From the cell containing the given text, extract its center point as (X, Y) coordinate. 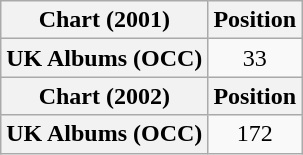
Chart (2001) (104, 20)
172 (255, 134)
33 (255, 58)
Chart (2002) (104, 96)
